Find where the given text appears and provide that cell's center as [X, Y] coordinate. 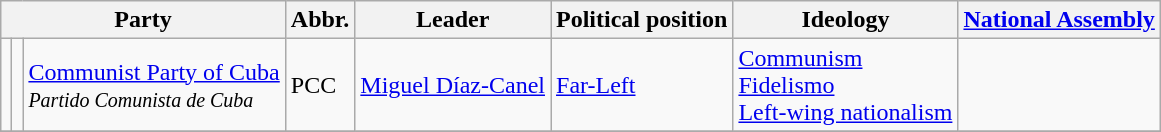
Communist Party of CubaPartido Comunista de Cuba [154, 85]
Far-Left [641, 85]
National Assembly [1059, 20]
Ideology [846, 20]
Abbr. [320, 20]
Party [144, 20]
PCC [320, 85]
Political position [641, 20]
Miguel Díaz-Canel [453, 85]
Leader [453, 20]
CommunismFidelismoLeft-wing nationalism [846, 85]
